Determine the [x, y] coordinate at the center of the cell enclosing the given text.  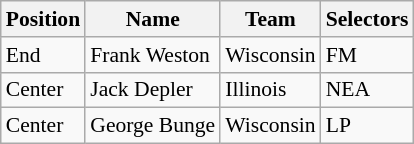
Frank Weston [152, 55]
George Bunge [152, 126]
Team [270, 19]
FM [368, 55]
Illinois [270, 90]
End [43, 55]
Position [43, 19]
Jack Depler [152, 90]
Name [152, 19]
LP [368, 126]
Selectors [368, 19]
NEA [368, 90]
